From the cell containing the given text, extract its center point as [x, y] coordinate. 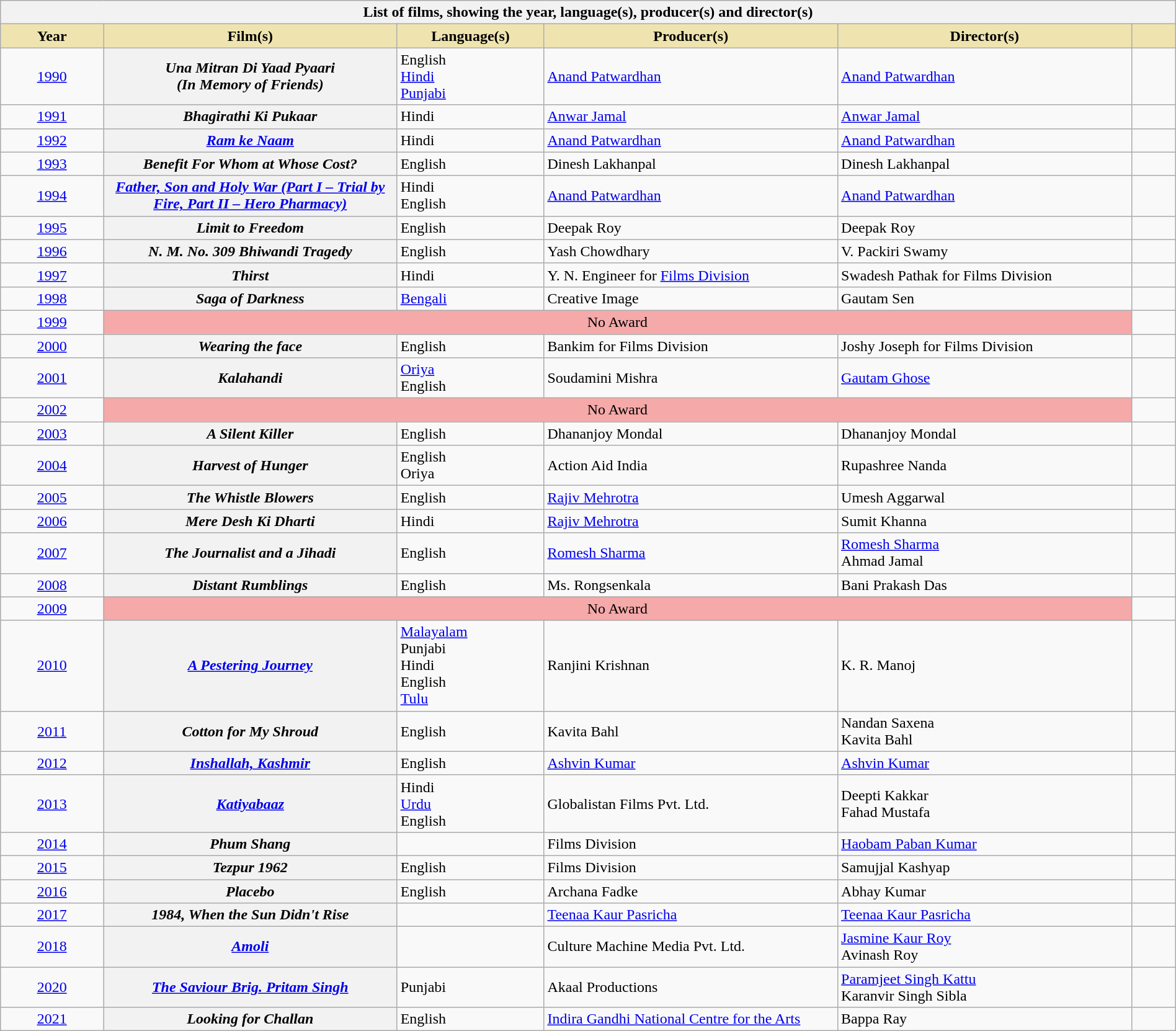
The Saviour Brig. Pritam Singh [250, 988]
Sumit Khanna [985, 521]
2014 [52, 844]
The Whistle Blowers [250, 498]
Gautam Ghose [985, 378]
Language(s) [470, 36]
Director(s) [985, 36]
Distant Rumblings [250, 585]
Akaal Productions [691, 988]
Wearing the face [250, 346]
Tezpur 1962 [250, 867]
2020 [52, 988]
2018 [52, 947]
Paramjeet Singh Kattu Karanvir Singh Sibla [985, 988]
1995 [52, 228]
Ram ke Naam [250, 140]
Bengali [470, 298]
Joshy Joseph for Films Division [985, 346]
Benefit For Whom at Whose Cost? [250, 164]
List of films, showing the year, language(s), producer(s) and director(s) [588, 12]
2000 [52, 346]
Cotton for My Shroud [250, 731]
2013 [52, 803]
The Journalist and a Jihadi [250, 553]
EnglishHindiPunjabi [470, 76]
Jasmine Kaur Roy Avinash Roy [985, 947]
Father, Son and Holy War (Part I – Trial by Fire, Part II – Hero Pharmacy) [250, 196]
Bappa Ray [985, 1019]
1999 [52, 322]
Indira Gandhi National Centre for the Arts [691, 1019]
Ms. Rongsenkala [691, 585]
Creative Image [691, 298]
Y. N. Engineer for Films Division [691, 275]
2001 [52, 378]
2003 [52, 434]
Katiyabaaz [250, 803]
Punjabi [470, 988]
Year [52, 36]
Amoli [250, 947]
K. R. Manoj [985, 666]
HindiEnglish [470, 196]
Culture Machine Media Pvt. Ltd. [691, 947]
Bhagirathi Ki Pukaar [250, 117]
2016 [52, 891]
Globalistan Films Pvt. Ltd. [691, 803]
Yash Chowdhary [691, 251]
2002 [52, 410]
Action Aid India [691, 465]
Gautam Sen [985, 298]
1998 [52, 298]
1993 [52, 164]
Soudamini Mishra [691, 378]
2015 [52, 867]
Thirst [250, 275]
1991 [52, 117]
2004 [52, 465]
Saga of Darkness [250, 298]
1990 [52, 76]
2017 [52, 915]
MalayalamPunjabiHindiEnglishTulu [470, 666]
Romesh SharmaAhmad Jamal [985, 553]
Film(s) [250, 36]
2008 [52, 585]
Mere Desh Ki Dharti [250, 521]
2021 [52, 1019]
Placebo [250, 891]
EnglishOriya [470, 465]
Bankim for Films Division [691, 346]
Rupashree Nanda [985, 465]
Producer(s) [691, 36]
Abhay Kumar [985, 891]
Deepti KakkarFahad Mustafa [985, 803]
2007 [52, 553]
Ranjini Krishnan [691, 666]
Una Mitran Di Yaad Pyaari(In Memory of Friends) [250, 76]
Nandan SaxenaKavita Bahl [985, 731]
A Pestering Journey [250, 666]
Phum Shang [250, 844]
Archana Fadke [691, 891]
1992 [52, 140]
Samujjal Kashyap [985, 867]
OriyaEnglish [470, 378]
1997 [52, 275]
Romesh Sharma [691, 553]
Kavita Bahl [691, 731]
A Silent Killer [250, 434]
V. Packiri Swamy [985, 251]
Looking for Challan [250, 1019]
Bani Prakash Das [985, 585]
1984, When the Sun Didn't Rise [250, 915]
1994 [52, 196]
Swadesh Pathak for Films Division [985, 275]
2010 [52, 666]
2005 [52, 498]
N. M. No. 309 Bhiwandi Tragedy [250, 251]
2012 [52, 763]
2006 [52, 521]
2009 [52, 609]
HindiUrduEnglish [470, 803]
Limit to Freedom [250, 228]
Umesh Aggarwal [985, 498]
1996 [52, 251]
Kalahandi [250, 378]
Haobam Paban Kumar [985, 844]
Harvest of Hunger [250, 465]
Inshallah, Kashmir [250, 763]
2011 [52, 731]
